Locate the cell with the specified text and output its (X, Y) center coordinate. 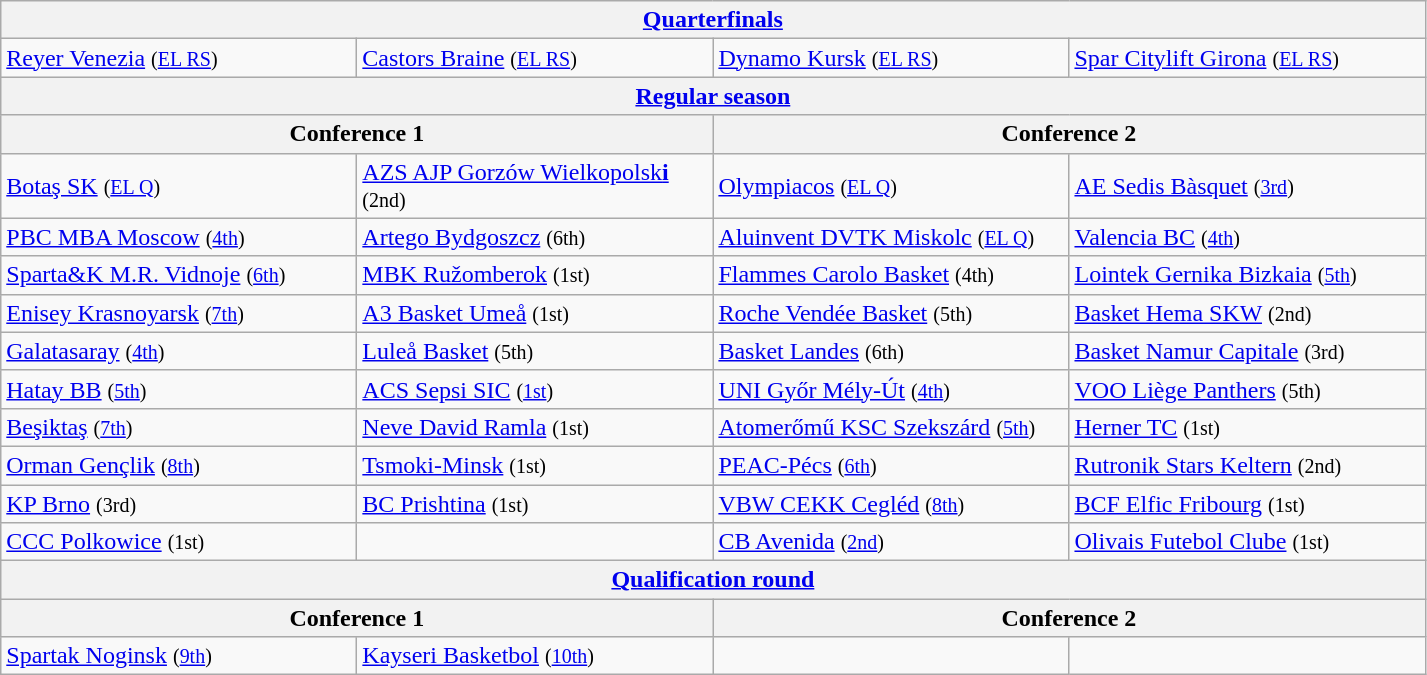
Enisey Krasnoyarsk (7th) (179, 313)
BC Prishtina (1st) (535, 503)
Spar Citylift Girona (EL RS) (1247, 58)
VBW CEKK Cegléd (8th) (891, 503)
A3 Basket Umeå (1st) (535, 313)
Reyer Venezia (EL RS) (179, 58)
Neve David Ramla (1st) (535, 427)
Regular season (713, 96)
AZS AJP Gorzów Wielkopolski (2nd) (535, 186)
Rutronik Stars Keltern (2nd) (1247, 465)
MBK Ružomberok (1st) (535, 275)
Botaş SK (EL Q) (179, 186)
PEAC-Pécs (6th) (891, 465)
Kayseri Basketbol (10th) (535, 656)
Olivais Futebol Clube (1st) (1247, 542)
KP Brno (3rd) (179, 503)
Flammes Carolo Basket (4th) (891, 275)
Atomerőmű KSC Szekszárd (5th) (891, 427)
Castors Braine (EL RS) (535, 58)
ACS Sepsi SIC (1st) (535, 389)
Herner TC (1st) (1247, 427)
CCC Polkowice (1st) (179, 542)
Qualification round (713, 580)
Orman Gençlik (8th) (179, 465)
CB Avenida (2nd) (891, 542)
Basket Landes (6th) (891, 351)
Aluinvent DVTK Miskolc (EL Q) (891, 237)
Valencia BC (4th) (1247, 237)
Artego Bydgoszcz (6th) (535, 237)
Dynamo Kursk (EL RS) (891, 58)
Hatay BB (5th) (179, 389)
PBC MBA Moscow (4th) (179, 237)
AE Sedis Bàsquet (3rd) (1247, 186)
Basket Hema SKW (2nd) (1247, 313)
Beşiktaş (7th) (179, 427)
Quarterfinals (713, 20)
BCF Elfic Fribourg (1st) (1247, 503)
Luleå Basket (5th) (535, 351)
Basket Namur Capitale (3rd) (1247, 351)
Olympiacos (EL Q) (891, 186)
UNI Győr Mély-Út (4th) (891, 389)
Lointek Gernika Bizkaia (5th) (1247, 275)
Roche Vendée Basket (5th) (891, 313)
Tsmoki-Minsk (1st) (535, 465)
Galatasaray (4th) (179, 351)
Spartak Noginsk (9th) (179, 656)
Sparta&K M.R. Vidnoje (6th) (179, 275)
VOO Liège Panthers (5th) (1247, 389)
